Pinpoint the cell where the given text exists, returning its [X, Y] midpoint coordinate. 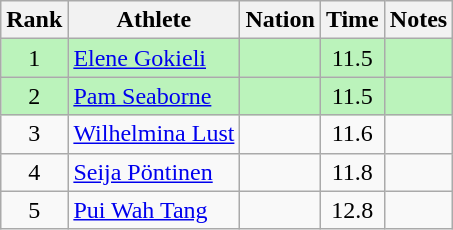
3 [34, 134]
4 [34, 172]
12.8 [352, 210]
Elene Gokieli [154, 58]
11.8 [352, 172]
Time [352, 20]
Nation [280, 20]
2 [34, 96]
Notes [418, 20]
Pam Seaborne [154, 96]
Wilhelmina Lust [154, 134]
1 [34, 58]
Rank [34, 20]
11.6 [352, 134]
Seija Pöntinen [154, 172]
Pui Wah Tang [154, 210]
5 [34, 210]
Athlete [154, 20]
